Return [X, Y] of the center of cell containing provided text 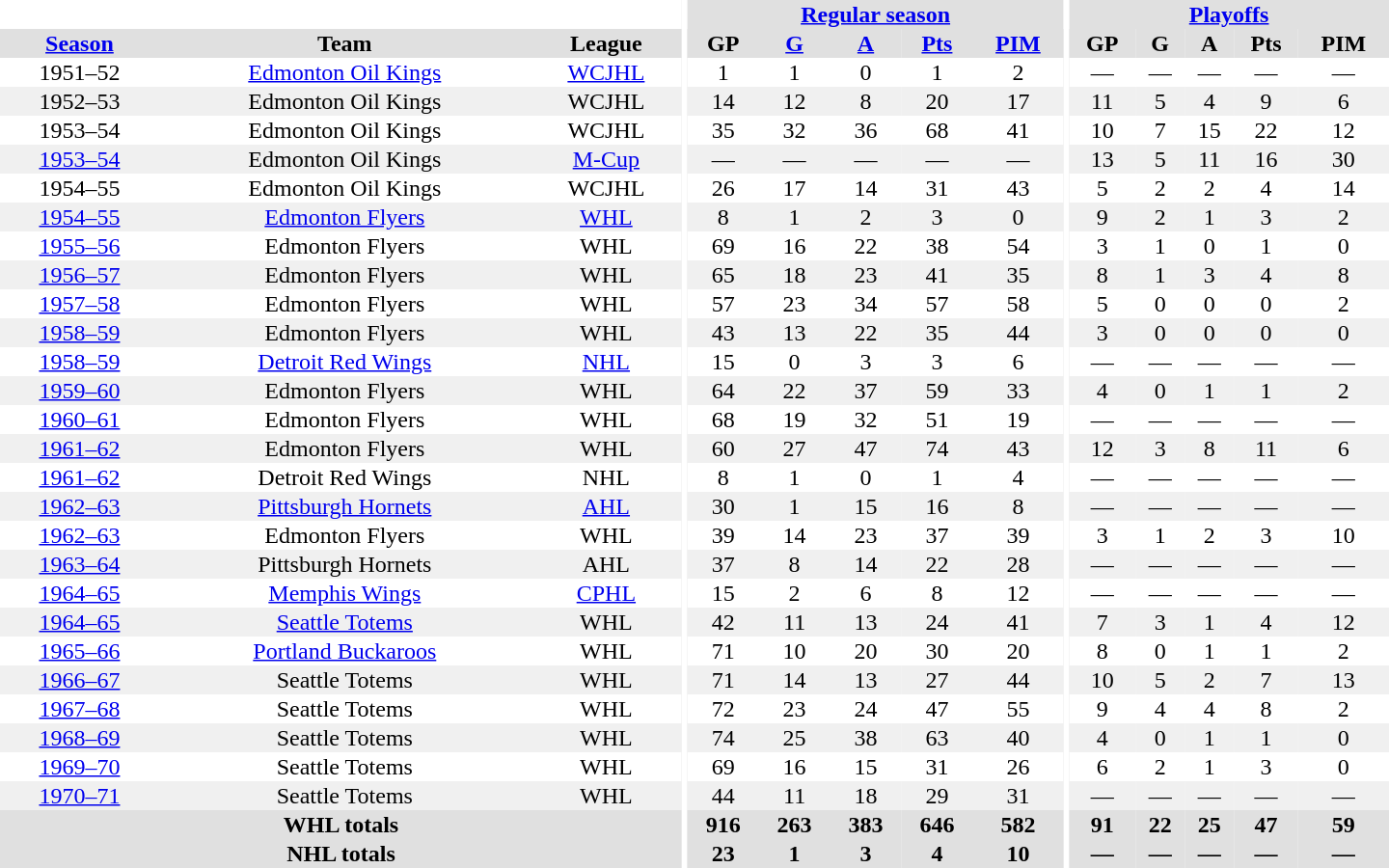
54 [1018, 246]
1957–58 [79, 304]
1956–57 [79, 275]
40 [1018, 738]
263 [795, 825]
1955–56 [79, 246]
65 [723, 275]
Season [79, 43]
1970–71 [79, 796]
582 [1018, 825]
383 [866, 825]
League [606, 43]
WHL totals [341, 825]
64 [723, 391]
55 [1018, 709]
CPHL [606, 593]
63 [937, 738]
60 [723, 448]
916 [723, 825]
1963–64 [79, 564]
29 [937, 796]
646 [937, 825]
51 [937, 420]
58 [1018, 304]
36 [866, 130]
1951–52 [79, 72]
1967–68 [79, 709]
72 [723, 709]
M-Cup [606, 159]
Portland Buckaroos [345, 651]
1960–61 [79, 420]
1952–53 [79, 101]
1965–66 [79, 651]
NHL totals [341, 854]
1959–60 [79, 391]
33 [1018, 391]
Regular season [876, 14]
Playoffs [1229, 14]
28 [1018, 564]
Team [345, 43]
42 [723, 622]
34 [866, 304]
Memphis Wings [345, 593]
1968–69 [79, 738]
1966–67 [79, 680]
91 [1102, 825]
1969–70 [79, 767]
